Search for the cell housing the specified text and yield its [X, Y] center coordinate. 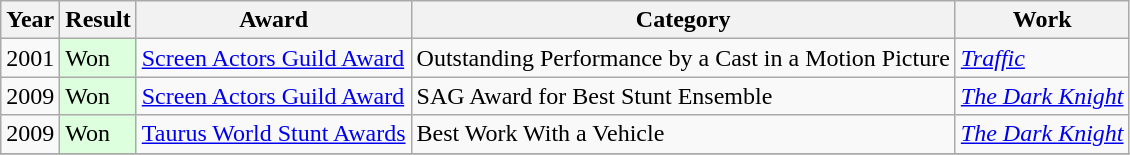
Result [98, 20]
SAG Award for Best Stunt Ensemble [683, 96]
Taurus World Stunt Awards [274, 134]
Outstanding Performance by a Cast in a Motion Picture [683, 58]
Award [274, 20]
Traffic [1042, 58]
2001 [30, 58]
Work [1042, 20]
Best Work With a Vehicle [683, 134]
Year [30, 20]
Category [683, 20]
